Return (x, y) of the center of cell containing provided text 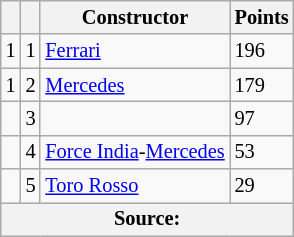
29 (262, 186)
Toro Rosso (134, 186)
Constructor (134, 17)
Source: (148, 219)
Ferrari (134, 51)
196 (262, 51)
3 (31, 118)
179 (262, 85)
97 (262, 118)
5 (31, 186)
Force India-Mercedes (134, 152)
53 (262, 152)
Mercedes (134, 85)
4 (31, 152)
Points (262, 17)
2 (31, 85)
